Extract the [x, y] coordinate from the center of the cell holding the provided text.  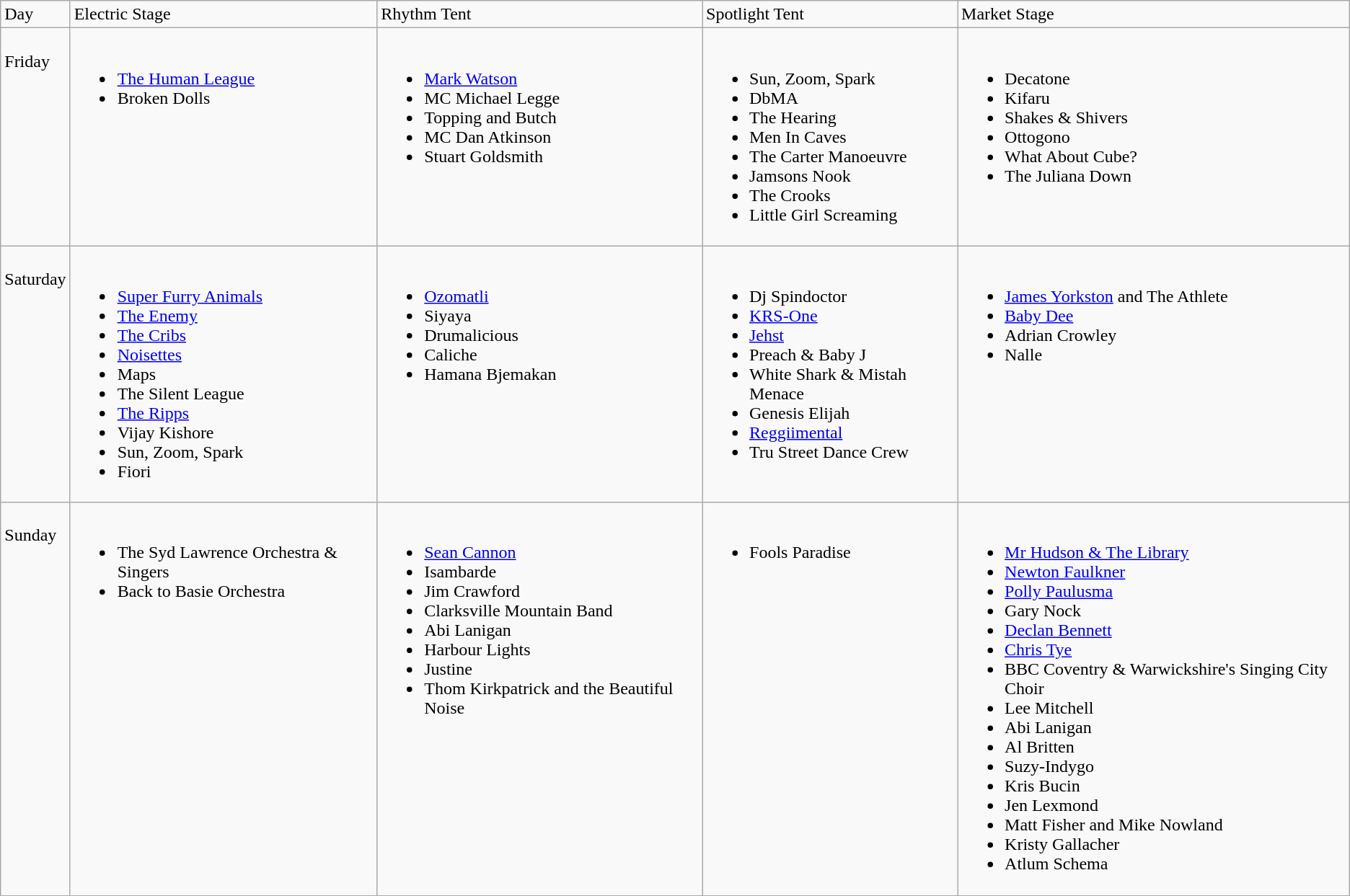
Sean CannonIsambardeJim CrawfordClarksville Mountain BandAbi LaniganHarbour LightsJustineThom Kirkpatrick and the Beautiful Noise [539, 699]
Sun, Zoom, SparkDbMAThe HearingMen In CavesThe Carter ManoeuvreJamsons NookThe CrooksLittle Girl Screaming [830, 137]
DecatoneKifaruShakes & ShiversOttogonoWhat About Cube?The Juliana Down [1154, 137]
Spotlight Tent [830, 14]
The Syd Lawrence Orchestra & SingersBack to Basie Orchestra [224, 699]
James Yorkston and The AthleteBaby DeeAdrian CrowleyNalle [1154, 374]
Electric Stage [224, 14]
The Human LeagueBroken Dolls [224, 137]
Mark WatsonMC Michael LeggeTopping and ButchMC Dan AtkinsonStuart Goldsmith [539, 137]
Market Stage [1154, 14]
Day [35, 14]
Rhythm Tent [539, 14]
Dj SpindoctorKRS-OneJehstPreach & Baby JWhite Shark & Mistah MenaceGenesis ElijahReggiimentalTru Street Dance Crew [830, 374]
Fools Paradise [830, 699]
OzomatliSiyayaDrumaliciousCalicheHamana Bjemakan [539, 374]
Sunday [35, 699]
Saturday [35, 374]
Friday [35, 137]
Super Furry AnimalsThe EnemyThe CribsNoisettesMapsThe Silent LeagueThe RippsVijay KishoreSun, Zoom, SparkFiori [224, 374]
